Provide the [X, Y] coordinate of the cell's center where the given text is located.  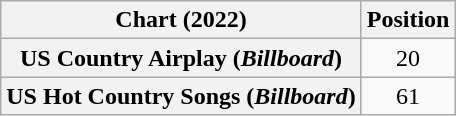
61 [408, 96]
Chart (2022) [181, 20]
US Hot Country Songs (Billboard) [181, 96]
Position [408, 20]
20 [408, 58]
US Country Airplay (Billboard) [181, 58]
